Output the (x, y) coordinate of the center of the cell containing the given text.  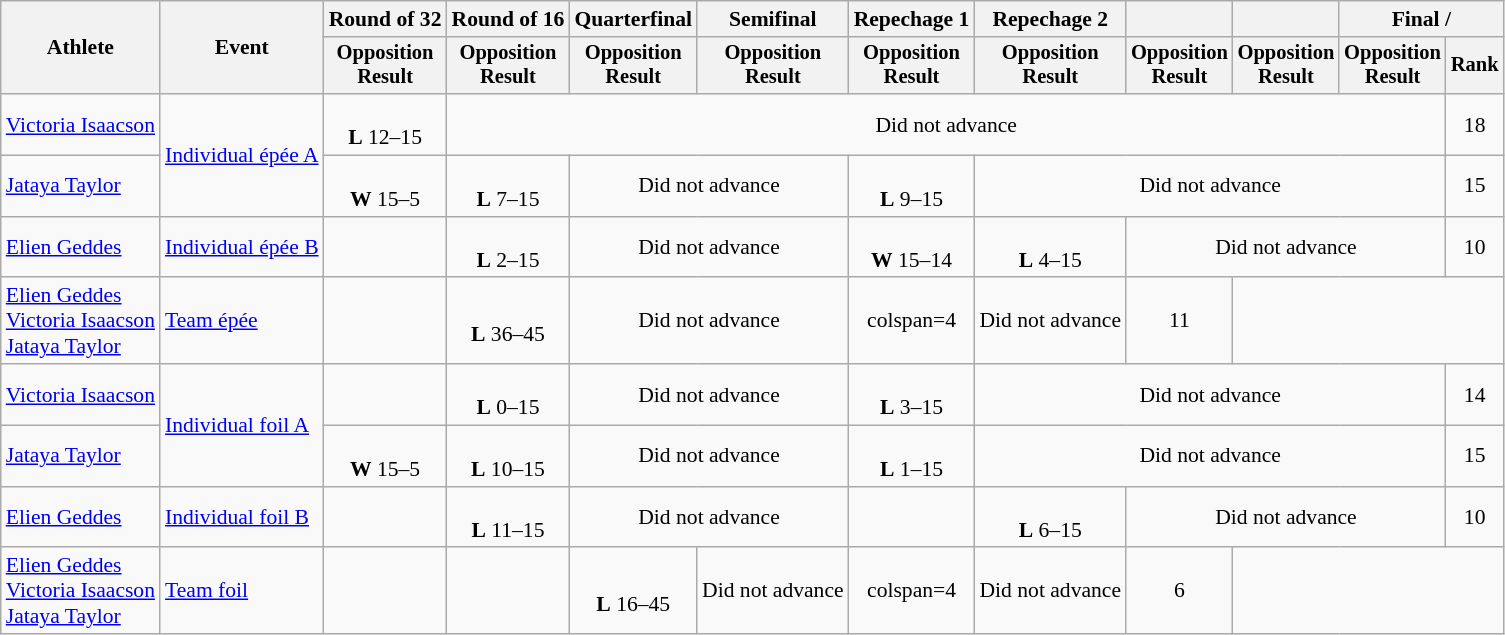
L 1–15 (912, 456)
6 (1180, 592)
L 11–15 (508, 518)
11 (1180, 322)
Round of 16 (508, 19)
Quarterfinal (633, 19)
Individual épée A (242, 155)
Rank (1475, 66)
14 (1475, 394)
Team épée (242, 322)
L 10–15 (508, 456)
Individual foil B (242, 518)
Repechage 2 (1050, 19)
Individual épée B (242, 248)
L 0–15 (508, 394)
L 2–15 (508, 248)
L 12–15 (386, 124)
L 3–15 (912, 394)
L 6–15 (1050, 518)
L 16–45 (633, 592)
Athlete (80, 48)
Team foil (242, 592)
Final / (1421, 19)
Individual foil A (242, 425)
W 15–14 (912, 248)
Semifinal (773, 19)
Event (242, 48)
L 9–15 (912, 186)
Round of 32 (386, 19)
L 4–15 (1050, 248)
L 36–45 (508, 322)
18 (1475, 124)
Repechage 1 (912, 19)
L 7–15 (508, 186)
